Detect which cell encompasses the target text, then output its (x, y) center coordinate. 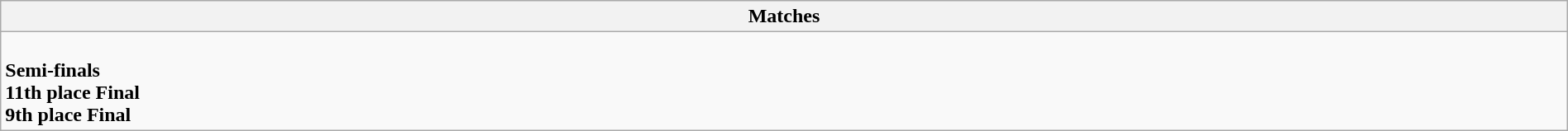
Matches (784, 16)
Semi-finals 11th place Final 9th place Final (784, 81)
